Scan for the cell matching the given text and deliver its [X, Y] coordinate at center. 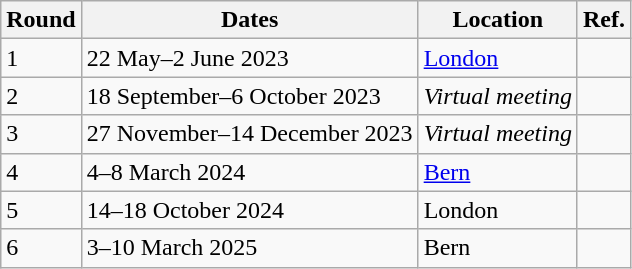
4–8 March 2024 [250, 172]
3–10 March 2025 [250, 248]
1 [41, 58]
4 [41, 172]
5 [41, 210]
3 [41, 134]
6 [41, 248]
Location [498, 20]
Round [41, 20]
Ref. [604, 20]
18 September–6 October 2023 [250, 96]
22 May–2 June 2023 [250, 58]
2 [41, 96]
Dates [250, 20]
14–18 October 2024 [250, 210]
27 November–14 December 2023 [250, 134]
